Pinpoint the cell where the given text exists, returning its (X, Y) midpoint coordinate. 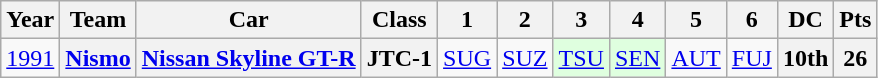
Class (399, 20)
2 (525, 20)
SUG (468, 58)
Nissan Skyline GT-R (248, 58)
1991 (30, 58)
10th (805, 58)
Pts (856, 20)
SEN (637, 58)
Team (98, 20)
FUJ (752, 58)
4 (637, 20)
DC (805, 20)
1 (468, 20)
26 (856, 58)
TSU (581, 58)
Nismo (98, 58)
AUT (696, 58)
Year (30, 20)
Car (248, 20)
JTC-1 (399, 58)
3 (581, 20)
5 (696, 20)
SUZ (525, 58)
6 (752, 20)
